Return the (x, y) coordinate for the center point of the cell that contains the specified text.  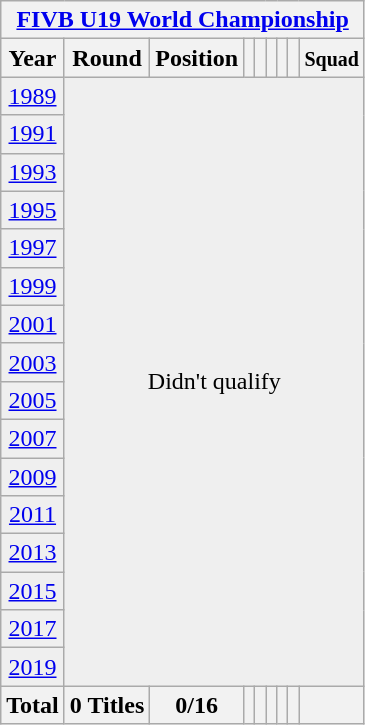
2013 (33, 553)
2011 (33, 515)
Squad (332, 58)
1997 (33, 248)
Year (33, 58)
0 Titles (107, 705)
2015 (33, 591)
0/16 (197, 705)
Round (107, 58)
2007 (33, 438)
FIVB U19 World Championship (183, 20)
Didn't qualify (214, 382)
1989 (33, 96)
Position (197, 58)
1995 (33, 210)
2001 (33, 324)
2005 (33, 400)
2009 (33, 477)
1999 (33, 286)
1991 (33, 134)
Total (33, 705)
2003 (33, 362)
1993 (33, 172)
2019 (33, 667)
2017 (33, 629)
